Locate the cell with the specified text and output its (x, y) center coordinate. 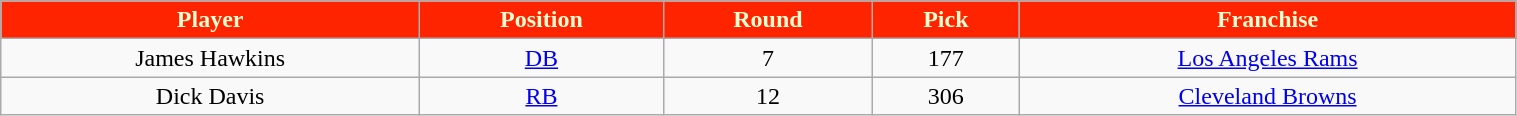
RB (542, 96)
7 (768, 58)
Position (542, 20)
12 (768, 96)
Pick (946, 20)
306 (946, 96)
Los Angeles Rams (1268, 58)
DB (542, 58)
James Hawkins (210, 58)
Round (768, 20)
Franchise (1268, 20)
Cleveland Browns (1268, 96)
177 (946, 58)
Player (210, 20)
Dick Davis (210, 96)
